Pinpoint the cell where the given text exists, returning its [X, Y] midpoint coordinate. 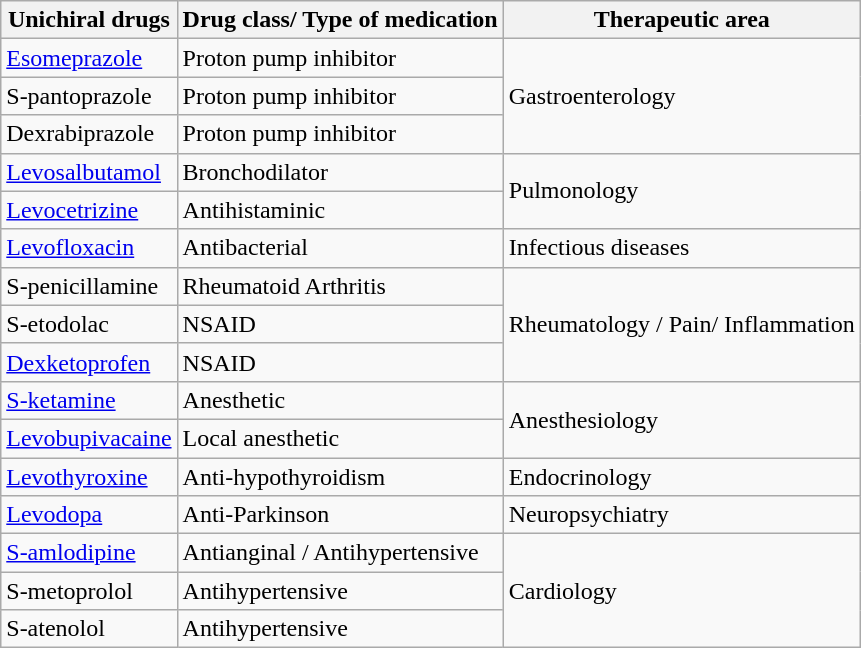
S-pantoprazole [89, 96]
Levobupivacaine [89, 438]
Cardiology [682, 591]
Pulmonology [682, 191]
Unichiral drugs [89, 20]
S-etodolac [89, 324]
Anti-hypothyroidism [340, 477]
Neuropsychiatry [682, 515]
S-penicillamine [89, 286]
Anesthesiology [682, 419]
Antibacterial [340, 248]
Levofloxacin [89, 248]
Antianginal / Antihypertensive [340, 553]
Anesthetic [340, 400]
Gastroenterology [682, 96]
S-atenolol [89, 629]
Anti-Parkinson [340, 515]
Levosalbutamol [89, 172]
Therapeutic area [682, 20]
S-metoprolol [89, 591]
Bronchodilator [340, 172]
Esomeprazole [89, 58]
Levothyroxine [89, 477]
Local anesthetic [340, 438]
S-amlodipine [89, 553]
Dexrabiprazole [89, 134]
Rheumatoid Arthritis [340, 286]
Drug class/ Type of medication [340, 20]
Dexketoprofen [89, 362]
Infectious diseases [682, 248]
Antihistaminic [340, 210]
Levocetrizine [89, 210]
S-ketamine [89, 400]
Rheumatology / Pain/ Inflammation [682, 324]
Endocrinology [682, 477]
Levodopa [89, 515]
